Extract the [X, Y] coordinate from the center of the cell holding the provided text.  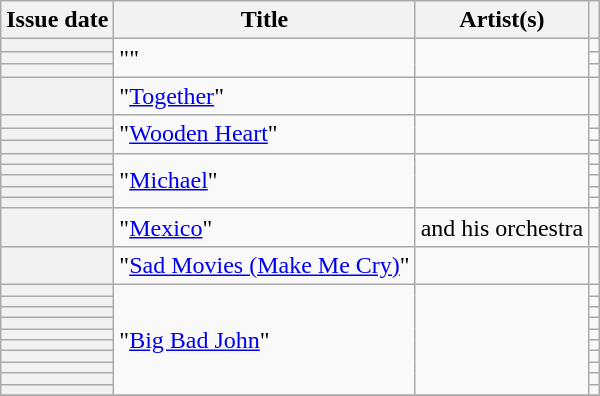
"Sad Movies (Make Me Cry)" [264, 265]
and his orchestra [502, 227]
"Mexico" [264, 227]
Issue date [58, 20]
"" [264, 58]
"Big Bad John" [264, 340]
Artist(s) [502, 20]
"Wooden Heart" [264, 134]
"Michael" [264, 180]
"Together" [264, 96]
Title [264, 20]
